Capture the cell that displays the provided text and extract its (X, Y) central coordinate. 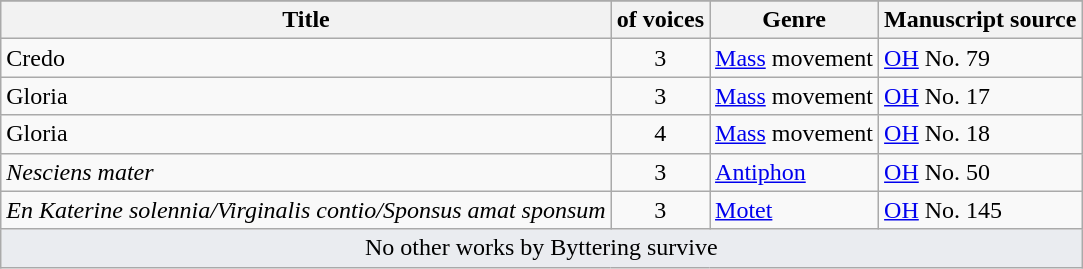
No other works by Byttering survive (542, 248)
Antiphon (794, 172)
Title (306, 20)
Credo (306, 58)
OH No. 17 (980, 96)
Manuscript source (980, 20)
Nesciens mater (306, 172)
OH No. 79 (980, 58)
En Katerine solennia/Virginalis contio/Sponsus amat sponsum (306, 210)
OH No. 18 (980, 134)
of voices (660, 20)
Motet (794, 210)
Genre (794, 20)
OH No. 50 (980, 172)
OH No. 145 (980, 210)
4 (660, 134)
